For the text-containing cell, return its midpoint in (X, Y) coordinate format. 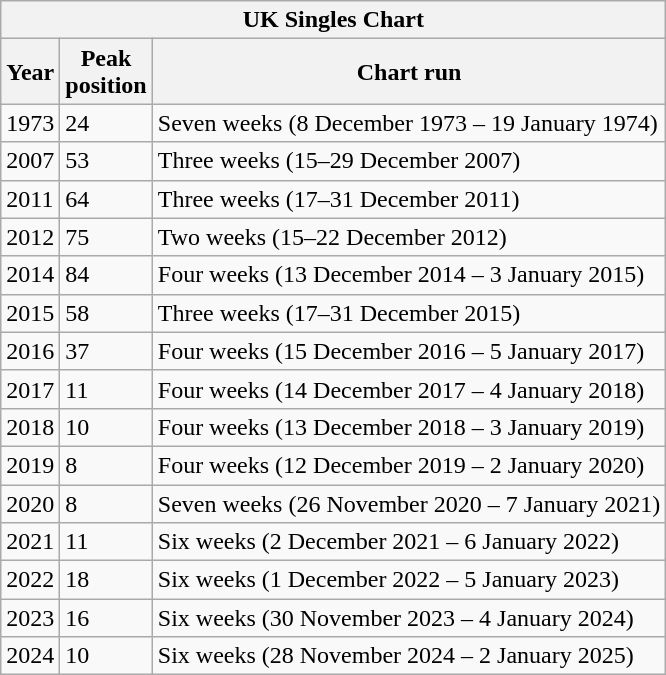
53 (106, 161)
Three weeks (15–29 December 2007) (409, 161)
2021 (30, 542)
84 (106, 275)
UK Singles Chart (334, 20)
2019 (30, 465)
Two weeks (15–22 December 2012) (409, 237)
Six weeks (2 December 2021 – 6 January 2022) (409, 542)
2022 (30, 580)
37 (106, 351)
58 (106, 313)
2024 (30, 656)
Four weeks (12 December 2019 – 2 January 2020) (409, 465)
2023 (30, 618)
Chart run (409, 72)
2014 (30, 275)
2018 (30, 427)
2012 (30, 237)
Seven weeks (26 November 2020 – 7 January 2021) (409, 503)
Four weeks (15 December 2016 – 5 January 2017) (409, 351)
Year (30, 72)
75 (106, 237)
Three weeks (17–31 December 2015) (409, 313)
2015 (30, 313)
2020 (30, 503)
24 (106, 123)
Peakposition (106, 72)
Four weeks (13 December 2014 – 3 January 2015) (409, 275)
Four weeks (14 December 2017 – 4 January 2018) (409, 389)
Four weeks (13 December 2018 – 3 January 2019) (409, 427)
64 (106, 199)
Three weeks (17–31 December 2011) (409, 199)
1973 (30, 123)
2016 (30, 351)
18 (106, 580)
Six weeks (30 November 2023 – 4 January 2024) (409, 618)
Seven weeks (8 December 1973 – 19 January 1974) (409, 123)
2007 (30, 161)
Six weeks (1 December 2022 – 5 January 2023) (409, 580)
Six weeks (28 November 2024 – 2 January 2025) (409, 656)
2011 (30, 199)
16 (106, 618)
2017 (30, 389)
